Return [X, Y] of the center of cell containing provided text 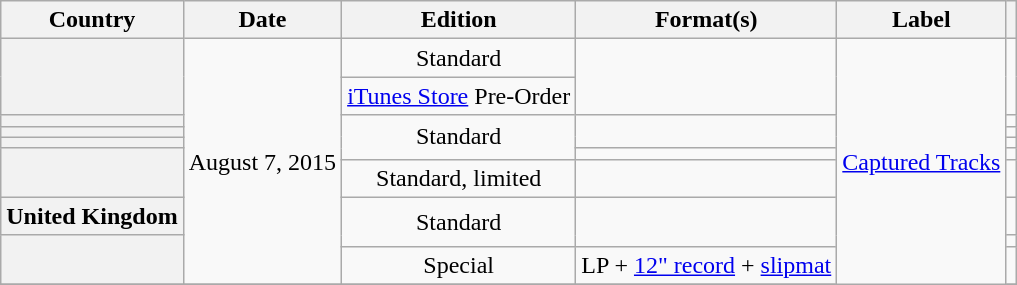
Edition [459, 20]
LP + 12" record + slipmat [706, 265]
Standard, limited [459, 178]
Country [92, 20]
iTunes Store Pre-Order [459, 96]
Captured Tracks [922, 162]
Format(s) [706, 20]
United Kingdom [92, 216]
Label [922, 20]
Date [262, 20]
August 7, 2015 [262, 162]
Special [459, 265]
